Identify which cell holds the provided text, then report its [X, Y] central coordinate. 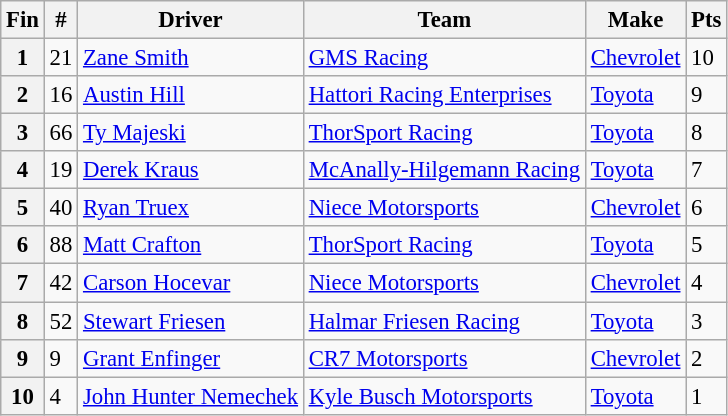
John Hunter Nemechek [191, 396]
Stewart Friesen [191, 321]
Driver [191, 20]
Carson Hocevar [191, 283]
42 [60, 283]
66 [60, 133]
19 [60, 170]
Halmar Friesen Racing [444, 321]
21 [60, 58]
Grant Enfinger [191, 358]
88 [60, 245]
GMS Racing [444, 58]
16 [60, 95]
Zane Smith [191, 58]
Make [635, 20]
Austin Hill [191, 95]
McAnally-Hilgemann Racing [444, 170]
Kyle Busch Motorsports [444, 396]
Fin [23, 20]
Ty Majeski [191, 133]
Ryan Truex [191, 208]
Team [444, 20]
Hattori Racing Enterprises [444, 95]
Derek Kraus [191, 170]
# [60, 20]
52 [60, 321]
Matt Crafton [191, 245]
40 [60, 208]
CR7 Motorsports [444, 358]
Pts [706, 20]
